Provide the [X, Y] coordinate of the cell's center where the given text is located.  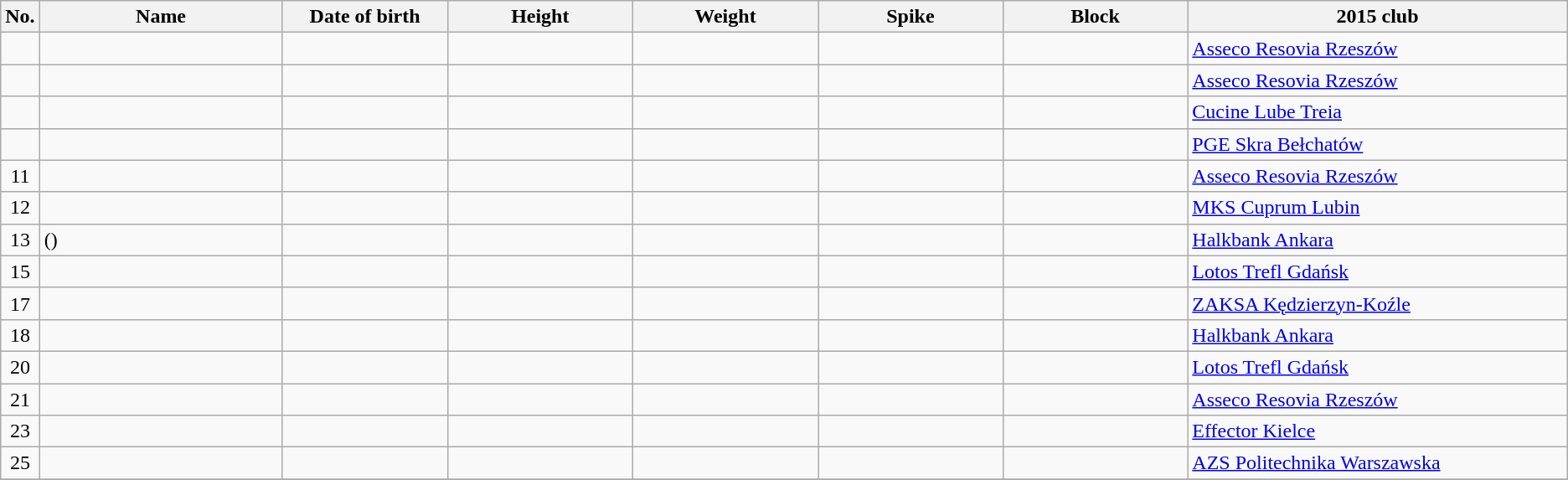
AZS Politechnika Warszawska [1377, 463]
Spike [911, 17]
20 [20, 367]
() [161, 240]
PGE Skra Bełchatów [1377, 144]
ZAKSA Kędzierzyn-Koźle [1377, 303]
18 [20, 335]
Cucine Lube Treia [1377, 112]
23 [20, 431]
17 [20, 303]
Name [161, 17]
Weight [725, 17]
Height [539, 17]
21 [20, 400]
15 [20, 271]
12 [20, 208]
25 [20, 463]
13 [20, 240]
No. [20, 17]
MKS Cuprum Lubin [1377, 208]
Date of birth [365, 17]
11 [20, 176]
Block [1096, 17]
2015 club [1377, 17]
Effector Kielce [1377, 431]
